Determine the (X, Y) coordinate at the center of the cell enclosing the given text.  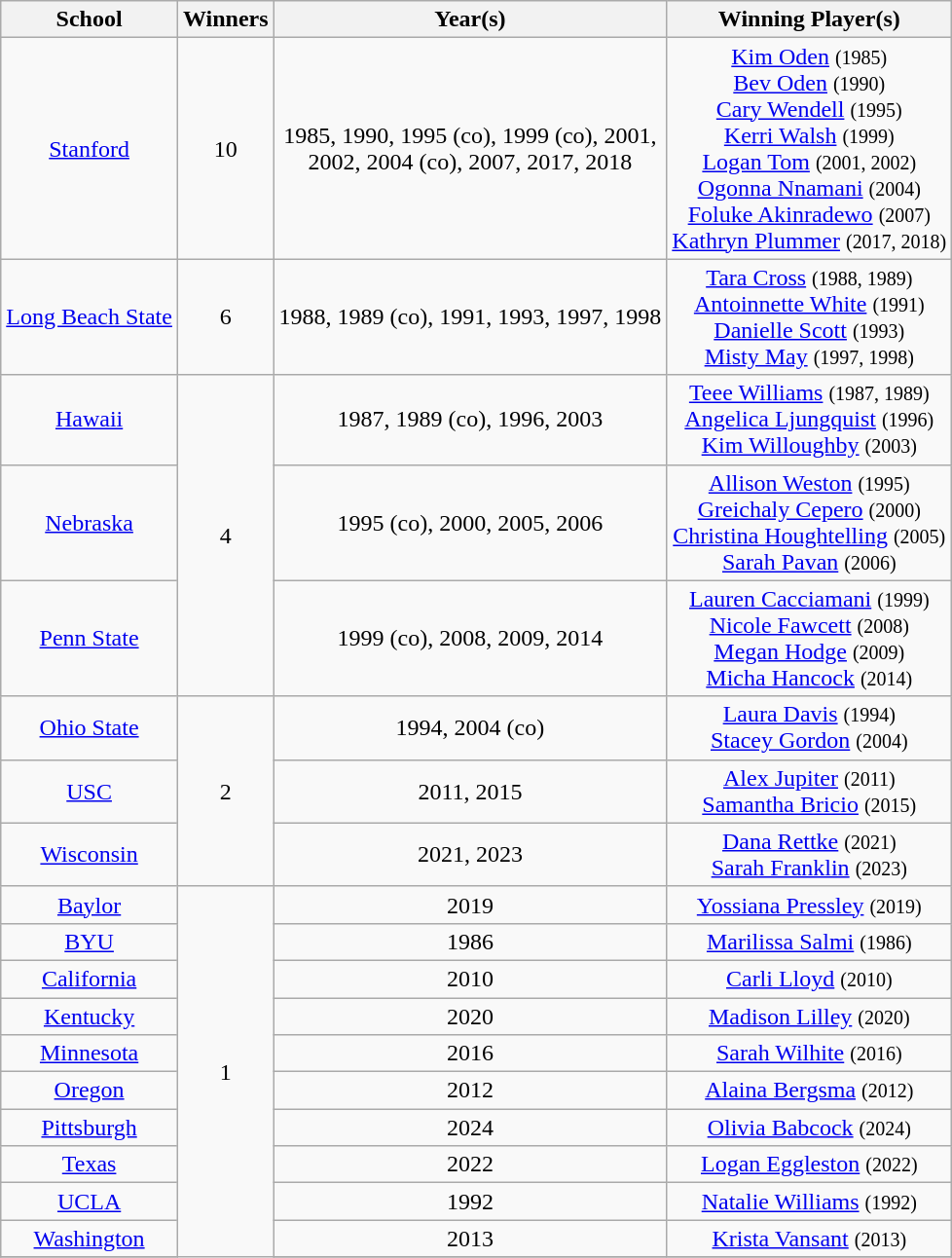
Krista Vansant (2013) (810, 1239)
Kentucky (90, 1016)
10 (226, 148)
Stanford (90, 148)
2022 (470, 1165)
Yossiana Pressley (2019) (810, 905)
1986 (470, 942)
Minnesota (90, 1054)
Winners (226, 19)
Nebraska (90, 522)
Marilissa Salmi (1986) (810, 942)
1987, 1989 (co), 1996, 2003 (470, 420)
Dana Rettke (2021) Sarah Franklin (2023) (810, 855)
2024 (470, 1128)
Hawaii (90, 420)
School (90, 19)
Lauren Cacciamani (1999)Nicole Fawcett (2008)Megan Hodge (2009)Micha Hancock (2014) (810, 639)
Pittsburgh (90, 1128)
Washington (90, 1239)
Logan Eggleston (2022) (810, 1165)
Madison Lilley (2020) (810, 1016)
1988, 1989 (co), 1991, 1993, 1997, 1998 (470, 317)
Wisconsin (90, 855)
Baylor (90, 905)
2010 (470, 979)
2021, 2023 (470, 855)
UCLA (90, 1202)
1995 (co), 2000, 2005, 2006 (470, 522)
USC (90, 791)
1999 (co), 2008, 2009, 2014 (470, 639)
Allison Weston (1995)Greichaly Cepero (2000)Christina Houghtelling (2005)Sarah Pavan (2006) (810, 522)
Long Beach State (90, 317)
2012 (470, 1091)
Ohio State (90, 728)
Tara Cross (1988, 1989)Antoinnette White (1991) Danielle Scott (1993)Misty May (1997, 1998) (810, 317)
2013 (470, 1239)
1994, 2004 (co) (470, 728)
Penn State (90, 639)
Alaina Bergsma (2012) (810, 1091)
1 (226, 1071)
Teee Williams (1987, 1989)Angelica Ljungquist (1996) Kim Willoughby (2003) (810, 420)
2016 (470, 1054)
2011, 2015 (470, 791)
Year(s) (470, 19)
Carli Lloyd (2010) (810, 979)
2 (226, 791)
Alex Jupiter (2011)Samantha Bricio (2015) (810, 791)
Winning Player(s) (810, 19)
Sarah Wilhite (2016) (810, 1054)
2019 (470, 905)
6 (226, 317)
1992 (470, 1202)
Natalie Williams (1992) (810, 1202)
Oregon (90, 1091)
Laura Davis (1994)Stacey Gordon (2004) (810, 728)
1985, 1990, 1995 (co), 1999 (co), 2001, 2002, 2004 (co), 2007, 2017, 2018 (470, 148)
2020 (470, 1016)
Olivia Babcock (2024) (810, 1128)
California (90, 979)
Texas (90, 1165)
BYU (90, 942)
4 (226, 536)
